For the text-containing cell, return its midpoint in [X, Y] coordinate format. 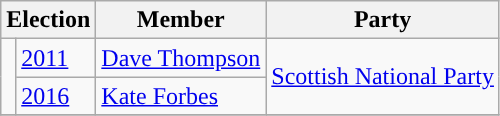
Dave Thompson [181, 58]
Party [383, 20]
Election [48, 20]
Member [181, 20]
2016 [56, 96]
2011 [56, 58]
Scottish National Party [383, 77]
Kate Forbes [181, 96]
